Detect which cell encompasses the target text, then output its (X, Y) center coordinate. 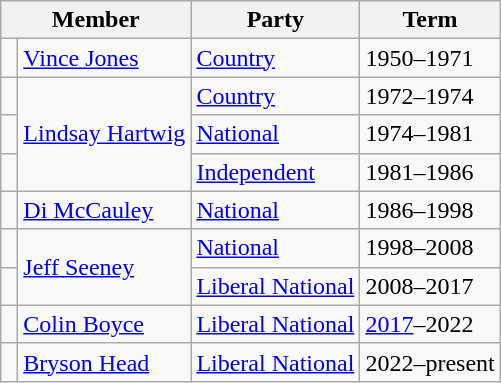
2022–present (430, 362)
Lindsay Hartwig (104, 134)
1981–1986 (430, 172)
Jeff Seeney (104, 267)
1986–1998 (430, 210)
1974–1981 (430, 134)
1950–1971 (430, 58)
Independent (276, 172)
Term (430, 20)
Colin Boyce (104, 324)
Di McCauley (104, 210)
Bryson Head (104, 362)
1998–2008 (430, 248)
Member (96, 20)
Party (276, 20)
2017–2022 (430, 324)
2008–2017 (430, 286)
Vince Jones (104, 58)
1972–1974 (430, 96)
